Determine the [x, y] coordinate at the center of the cell enclosing the given text.  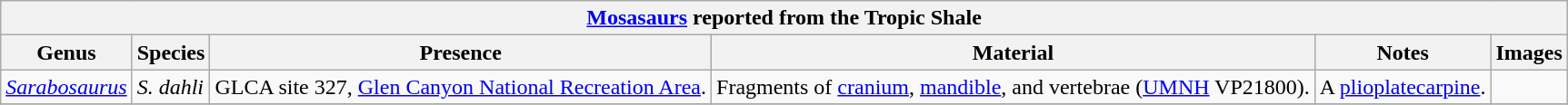
Fragments of cranium, mandible, and vertebrae (UMNH VP21800). [1014, 87]
GLCA site 327, Glen Canyon National Recreation Area. [461, 87]
S. dahli [171, 87]
Images [1529, 52]
Genus [66, 52]
Sarabosaurus [66, 87]
Material [1014, 52]
Mosasaurs reported from the Tropic Shale [784, 18]
Species [171, 52]
Presence [461, 52]
Notes [1403, 52]
A plioplatecarpine. [1403, 87]
